Locate the cell with the specified text and output its [X, Y] center coordinate. 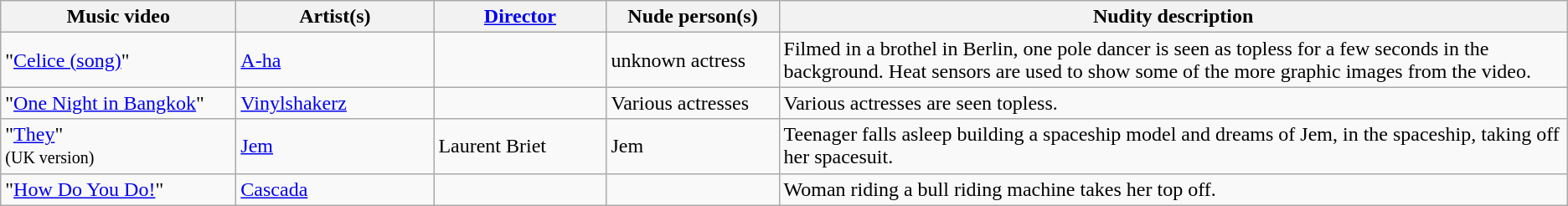
Teenager falls asleep building a spaceship model and dreams of Jem, in the spaceship, taking off her spacesuit. [1173, 146]
Nudity description [1173, 17]
unknown actress [693, 60]
Cascada [335, 189]
"Celice (song)" [119, 60]
Vinylshakerz [335, 103]
"One Night in Bangkok" [119, 103]
Woman riding a bull riding machine takes her top off. [1173, 189]
"How Do You Do!" [119, 189]
"They"(UK version) [119, 146]
Music video [119, 17]
Various actresses are seen topless. [1173, 103]
A-ha [335, 60]
Director [520, 17]
Artist(s) [335, 17]
Nude person(s) [693, 17]
Laurent Briet [520, 146]
Various actresses [693, 103]
